Pinpoint the cell where the given text exists, returning its [x, y] midpoint coordinate. 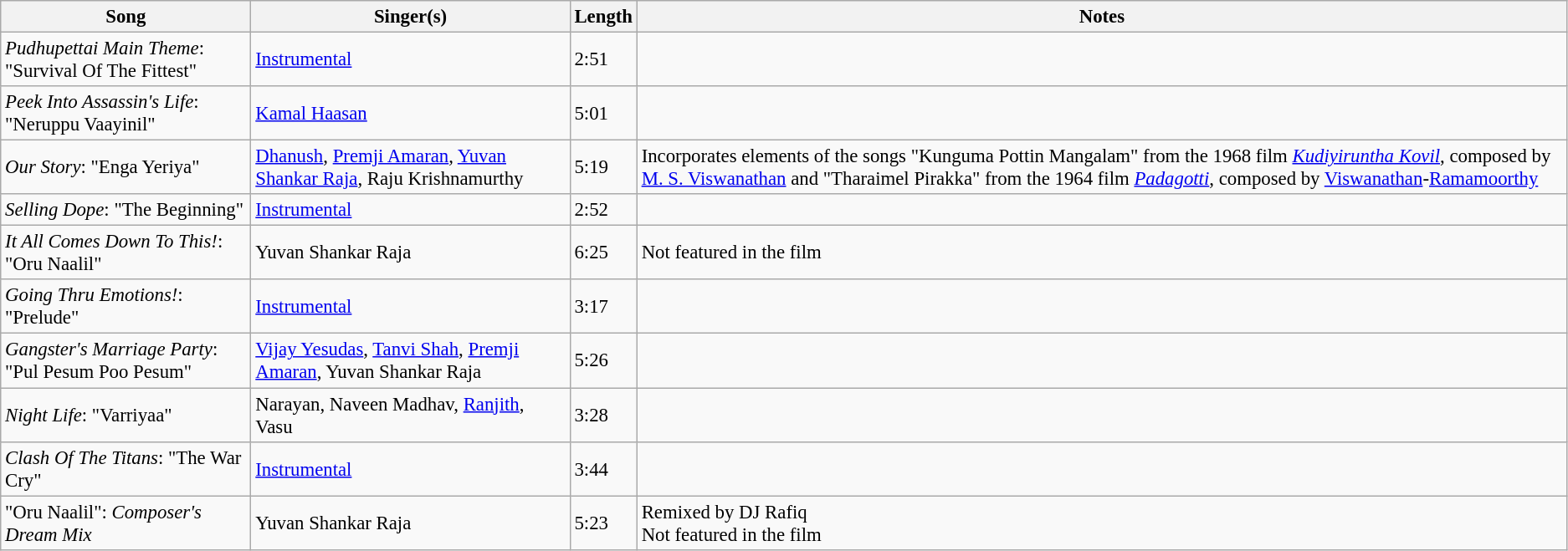
5:01 [603, 114]
Our Story: "Enga Yeriya" [126, 167]
Night Life: "Varriyaa" [126, 415]
Singer(s) [410, 17]
2:52 [603, 210]
Peek Into Assassin's Life: "Neruppu Vaayinil" [126, 114]
Length [603, 17]
5:26 [603, 361]
Narayan, Naveen Madhav, Ranjith, Vasu [410, 415]
Kamal Haasan [410, 114]
Pudhupettai Main Theme: "Survival Of The Fittest" [126, 60]
Dhanush, Premji Amaran, Yuvan Shankar Raja, Raju Krishnamurthy [410, 167]
Notes [1101, 17]
Remixed by DJ RafiqNot featured in the film [1101, 523]
Not featured in the film [1101, 253]
3:28 [603, 415]
6:25 [603, 253]
Clash Of The Titans: "The War Cry" [126, 468]
2:51 [603, 60]
5:23 [603, 523]
Song [126, 17]
Vijay Yesudas, Tanvi Shah, Premji Amaran, Yuvan Shankar Raja [410, 361]
5:19 [603, 167]
3:44 [603, 468]
3:17 [603, 306]
"Oru Naalil": Composer's Dream Mix [126, 523]
It All Comes Down To This!: "Oru Naalil" [126, 253]
Going Thru Emotions!: "Prelude" [126, 306]
Gangster's Marriage Party: "Pul Pesum Poo Pesum" [126, 361]
Selling Dope: "The Beginning" [126, 210]
